Output the (X, Y) coordinate of the center of the cell containing the given text.  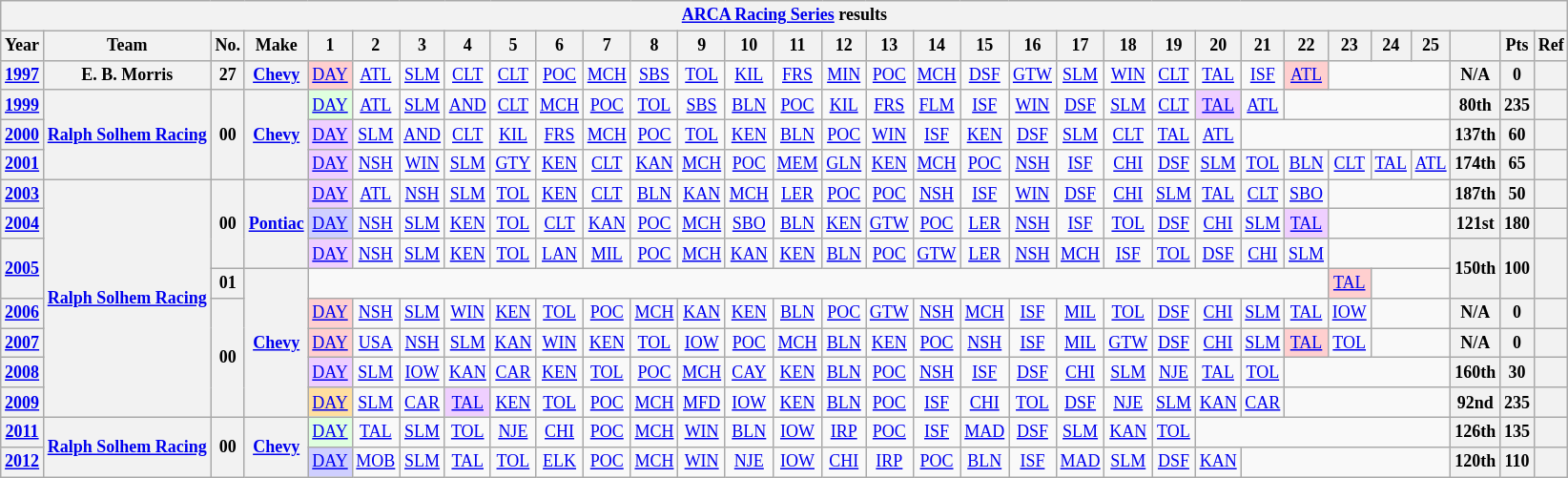
Ref (1551, 46)
30 (1517, 372)
USA (376, 343)
4 (467, 46)
2007 (23, 343)
25 (1431, 46)
Team (127, 46)
3 (423, 46)
5 (513, 46)
2011 (23, 431)
2008 (23, 372)
GLN (844, 164)
Pts (1517, 46)
23 (1349, 46)
137th (1475, 134)
174th (1475, 164)
150th (1475, 268)
2 (376, 46)
135 (1517, 431)
17 (1080, 46)
50 (1517, 195)
121st (1475, 223)
E. B. Morris (127, 74)
21 (1263, 46)
16 (1033, 46)
12 (844, 46)
126th (1475, 431)
18 (1128, 46)
Year (23, 46)
1997 (23, 74)
80th (1475, 105)
MEM (797, 164)
LAN (560, 254)
187th (1475, 195)
2005 (23, 268)
160th (1475, 372)
15 (984, 46)
100 (1517, 268)
6 (560, 46)
8 (654, 46)
Pontiac (277, 224)
2000 (23, 134)
01 (227, 282)
2004 (23, 223)
180 (1517, 223)
MOB (376, 462)
10 (749, 46)
1 (330, 46)
13 (890, 46)
Make (277, 46)
ARCA Racing Series results (784, 15)
60 (1517, 134)
FLM (937, 105)
120th (1475, 462)
9 (702, 46)
27 (227, 74)
ELK (560, 462)
7 (607, 46)
2012 (23, 462)
1999 (23, 105)
MFD (702, 403)
20 (1218, 46)
MIN (844, 74)
2003 (23, 195)
2001 (23, 164)
22 (1307, 46)
92nd (1475, 403)
2006 (23, 313)
No. (227, 46)
2009 (23, 403)
65 (1517, 164)
19 (1174, 46)
24 (1391, 46)
11 (797, 46)
14 (937, 46)
GTY (513, 164)
CAY (749, 372)
110 (1517, 462)
